From the cell containing the given text, extract its center point as (x, y) coordinate. 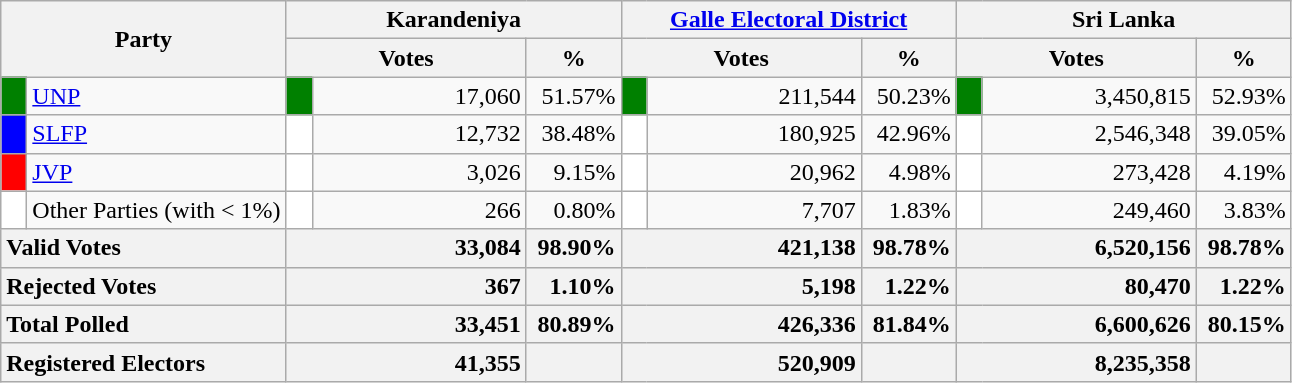
Rejected Votes (144, 286)
41,355 (406, 362)
33,451 (406, 324)
JVP (156, 172)
Party (144, 39)
273,428 (1089, 172)
211,544 (754, 96)
520,909 (741, 362)
3,026 (419, 172)
98.90% (574, 248)
80,470 (1076, 286)
17,060 (419, 96)
3,450,815 (1089, 96)
6,520,156 (1076, 248)
80.15% (1244, 324)
80.89% (574, 324)
50.23% (908, 96)
7,707 (754, 210)
39.05% (1244, 134)
4.98% (908, 172)
Valid Votes (144, 248)
249,460 (1089, 210)
52.93% (1244, 96)
Karandeniya (454, 20)
81.84% (908, 324)
Galle Electoral District (788, 20)
8,235,358 (1076, 362)
180,925 (754, 134)
266 (419, 210)
Total Polled (144, 324)
Sri Lanka (1124, 20)
0.80% (574, 210)
1.83% (908, 210)
42.96% (908, 134)
Other Parties (with < 1%) (156, 210)
4.19% (1244, 172)
51.57% (574, 96)
2,546,348 (1089, 134)
12,732 (419, 134)
367 (406, 286)
5,198 (741, 286)
1.10% (574, 286)
9.15% (574, 172)
33,084 (406, 248)
6,600,626 (1076, 324)
UNP (156, 96)
20,962 (754, 172)
SLFP (156, 134)
3.83% (1244, 210)
426,336 (741, 324)
38.48% (574, 134)
421,138 (741, 248)
Registered Electors (144, 362)
